Capture the cell that displays the provided text and extract its [x, y] central coordinate. 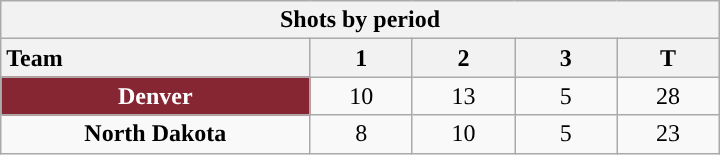
23 [668, 134]
13 [463, 96]
1 [361, 58]
North Dakota [156, 134]
Denver [156, 96]
3 [566, 58]
2 [463, 58]
8 [361, 134]
Team [156, 58]
Shots by period [360, 20]
28 [668, 96]
T [668, 58]
